Extract the (X, Y) coordinate from the center of the cell holding the provided text.  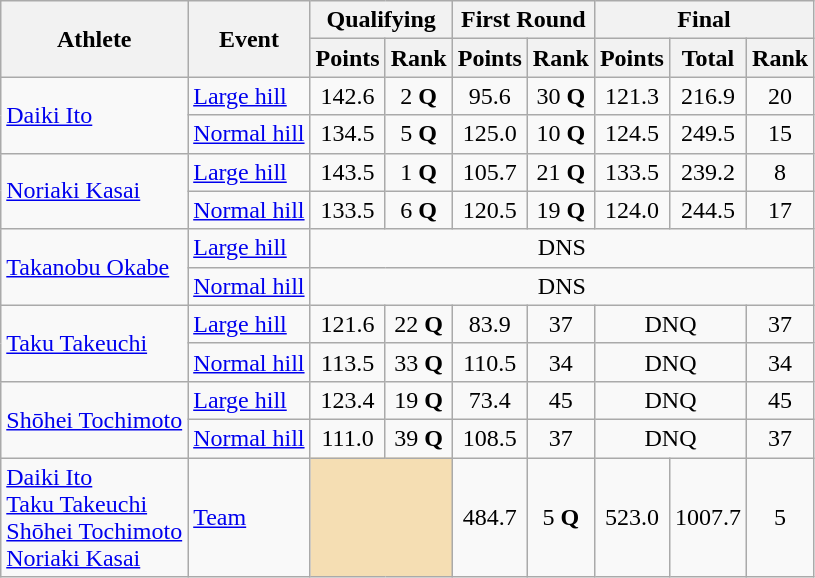
15 (780, 134)
105.7 (490, 172)
134.5 (348, 134)
Takanobu Okabe (94, 267)
5 (780, 518)
17 (780, 210)
110.5 (490, 362)
Daiki ItoTaku TakeuchiShōhei TochimotoNoriaki Kasai (94, 518)
Taku Takeuchi (94, 343)
33 Q (418, 362)
21 Q (560, 172)
484.7 (490, 518)
123.4 (348, 400)
Team (249, 518)
30 Q (560, 96)
124.0 (632, 210)
Total (708, 58)
Athlete (94, 39)
20 (780, 96)
Final (704, 20)
Daiki Ito (94, 115)
95.6 (490, 96)
6 Q (418, 210)
Event (249, 39)
108.5 (490, 438)
1007.7 (708, 518)
Noriaki Kasai (94, 191)
10 Q (560, 134)
First Round (523, 20)
121.6 (348, 324)
249.5 (708, 134)
120.5 (490, 210)
22 Q (418, 324)
121.3 (632, 96)
1 Q (418, 172)
8 (780, 172)
Qualifying (381, 20)
216.9 (708, 96)
142.6 (348, 96)
143.5 (348, 172)
244.5 (708, 210)
124.5 (632, 134)
73.4 (490, 400)
239.2 (708, 172)
39 Q (418, 438)
Shōhei Tochimoto (94, 419)
523.0 (632, 518)
83.9 (490, 324)
125.0 (490, 134)
2 Q (418, 96)
113.5 (348, 362)
111.0 (348, 438)
